Locate the cell with the specified text and output its (X, Y) center coordinate. 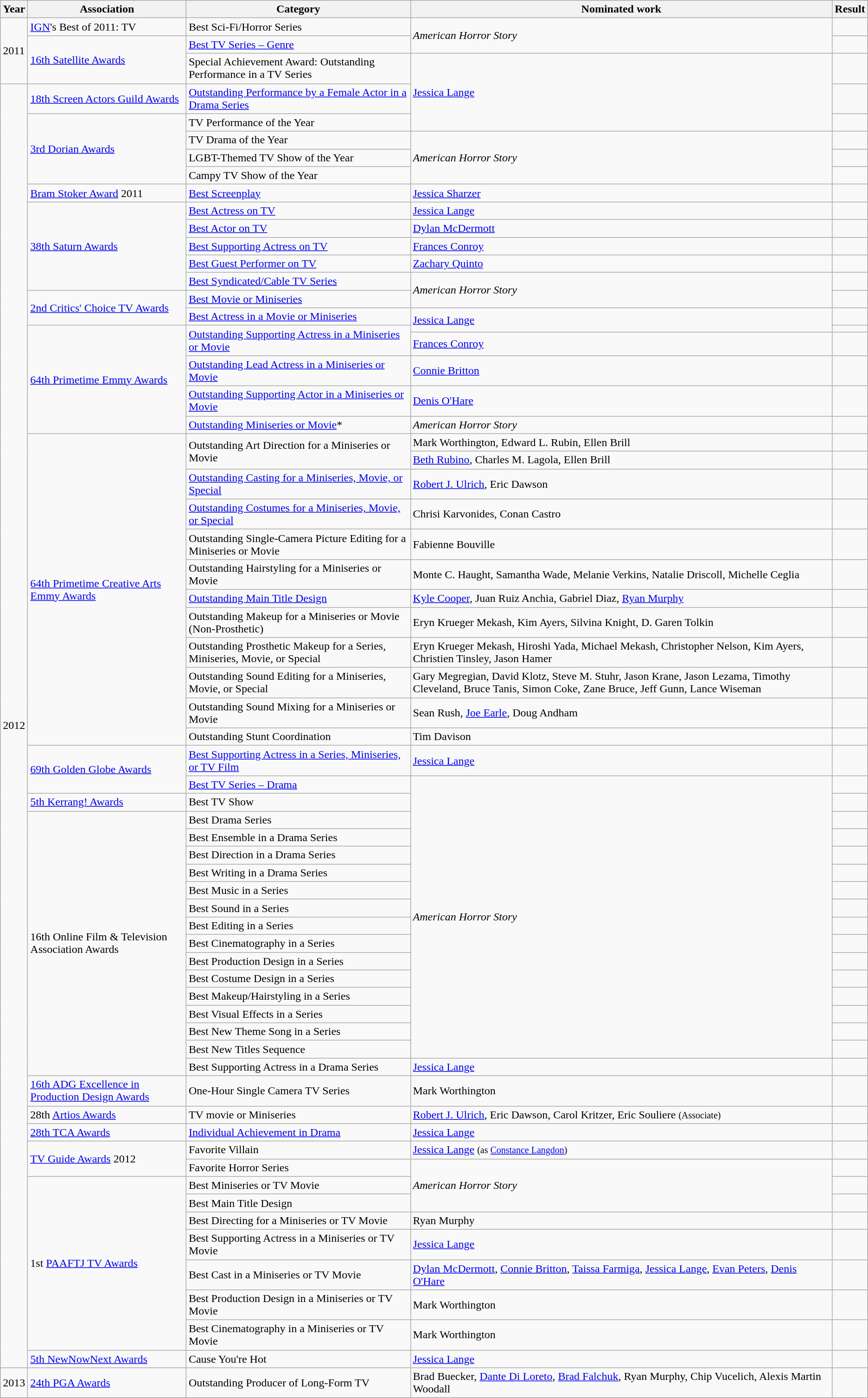
Best Sound in a Series (298, 908)
Outstanding Performance by a Female Actor in a Drama Series (298, 98)
Year (14, 9)
Campy TV Show of the Year (298, 175)
2nd Critics' Choice TV Awards (107, 308)
TV Drama of the Year (298, 140)
Tim Davison (621, 737)
TV Guide Awards 2012 (107, 1159)
Outstanding Art Direction for a Miniseries or Movie (298, 451)
TV movie or Miniseries (298, 1115)
Kyle Cooper, Juan Ruiz Anchia, Gabriel Diaz, Ryan Murphy (621, 598)
Category (298, 9)
Connie Britton (621, 371)
Best Directing for a Miniseries or TV Movie (298, 1220)
2013 (14, 1383)
Outstanding Sound Editing for a Miniseries, Movie, or Special (298, 683)
5th Kerrang! Awards (107, 802)
Best New Theme Song in a Series (298, 1032)
Best Supporting Actress in a Drama Series (298, 1067)
Mark Worthington, Edward L. Rubin, Ellen Brill (621, 442)
5th NewNowNext Awards (107, 1359)
Best TV Show (298, 802)
Best Miniseries or TV Movie (298, 1185)
Result (850, 9)
64th Primetime Emmy Awards (107, 379)
Best Actress on TV (298, 211)
Outstanding Supporting Actor in a Miniseries or Movie (298, 401)
Ryan Murphy (621, 1220)
28th Artios Awards (107, 1115)
Individual Achievement in Drama (298, 1132)
Brad Buecker, Dante Di Loreto, Brad Falchuk, Ryan Murphy, Chip Vucelich, Alexis Martin Woodall (621, 1383)
Best Guest Performer on TV (298, 264)
Outstanding Single-Camera Picture Editing for a Miniseries or Movie (298, 544)
Best Actor on TV (298, 228)
64th Primetime Creative Arts Emmy Awards (107, 590)
Outstanding Casting for a Miniseries, Movie, or Special (298, 484)
Fabienne Bouville (621, 544)
Special Achievement Award: Outstanding Performance in a TV Series (298, 69)
Outstanding Main Title Design (298, 598)
Outstanding Prosthetic Makeup for a Series, Miniseries, Movie, or Special (298, 653)
Eryn Krueger Mekash, Kim Ayers, Silvina Knight, D. Garen Tolkin (621, 622)
2011 (14, 51)
Best Actress in a Movie or Miniseries (298, 317)
Best Screenplay (298, 193)
18th Screen Actors Guild Awards (107, 98)
16th ADG Excellence in Production Design Awards (107, 1091)
Best New Titles Sequence (298, 1049)
3rd Dorian Awards (107, 149)
Outstanding Lead Actress in a Miniseries or Movie (298, 371)
Best Cinematography in a Series (298, 943)
Best Ensemble in a Drama Series (298, 837)
Eryn Krueger Mekash, Hiroshi Yada, Michael Mekash, Christopher Nelson, Kim Ayers, Christien Tinsley, Jason Hamer (621, 653)
LGBT-Themed TV Show of the Year (298, 158)
Best TV Series – Genre (298, 45)
Outstanding Stunt Coordination (298, 737)
Outstanding Producer of Long-Form TV (298, 1383)
TV Performance of the Year (298, 122)
Best Supporting Actress in a Series, Miniseries, or TV Film (298, 760)
Zachary Quinto (621, 264)
1st PAAFTJ TV Awards (107, 1263)
Outstanding Makeup for a Miniseries or Movie (Non-Prosthetic) (298, 622)
Outstanding Hairstyling for a Miniseries or Movie (298, 574)
69th Golden Globe Awards (107, 770)
Sean Rush, Joe Earle, Doug Andham (621, 713)
Best Cinematography in a Miniseries or TV Movie (298, 1335)
Outstanding Costumes for a Miniseries, Movie, or Special (298, 514)
Robert J. Ulrich, Eric Dawson, Carol Kritzer, Eric Souliere (Associate) (621, 1115)
Best Supporting Actress on TV (298, 246)
Favorite Villain (298, 1150)
Best Drama Series (298, 820)
Best Writing in a Drama Series (298, 873)
Best Visual Effects in a Series (298, 1014)
Bram Stoker Award 2011 (107, 193)
Best Cast in a Miniseries or TV Movie (298, 1274)
Best Music in a Series (298, 890)
Best Editing in a Series (298, 926)
Best Production Design in a Miniseries or TV Movie (298, 1305)
Best Supporting Actress in a Miniseries or TV Movie (298, 1245)
2012 (14, 726)
Best TV Series – Drama (298, 785)
Beth Rubino, Charles M. Lagola, Ellen Brill (621, 460)
Dylan McDermott, Connie Britton, Taissa Farmiga, Jessica Lange, Evan Peters, Denis O'Hare (621, 1274)
Monte C. Haught, Samantha Wade, Melanie Verkins, Natalie Driscoll, Michelle Ceglia (621, 574)
Best Main Title Design (298, 1203)
Outstanding Miniseries or Movie* (298, 425)
Association (107, 9)
Nominated work (621, 9)
16th Satellite Awards (107, 59)
Outstanding Supporting Actress in a Miniseries or Movie (298, 340)
Best Direction in a Drama Series (298, 855)
Denis O'Hare (621, 401)
Best Production Design in a Series (298, 961)
Best Costume Design in a Series (298, 979)
28th TCA Awards (107, 1132)
Best Makeup/Hairstyling in a Series (298, 996)
Outstanding Sound Mixing for a Miniseries or Movie (298, 713)
Jessica Sharzer (621, 193)
Chrisi Karvonides, Conan Castro (621, 514)
Favorite Horror Series (298, 1168)
IGN's Best of 2011: TV (107, 27)
One-Hour Single Camera TV Series (298, 1091)
24th PGA Awards (107, 1383)
Best Syndicated/Cable TV Series (298, 281)
Dylan McDermott (621, 228)
Best Sci-Fi/Horror Series (298, 27)
16th Online Film & Television Association Awards (107, 943)
Robert J. Ulrich, Eric Dawson (621, 484)
38th Saturn Awards (107, 246)
Best Movie or Miniseries (298, 299)
Cause You're Hot (298, 1359)
Jessica Lange (as Constance Langdon) (621, 1150)
